Detect which cell encompasses the target text, then output its [X, Y] center coordinate. 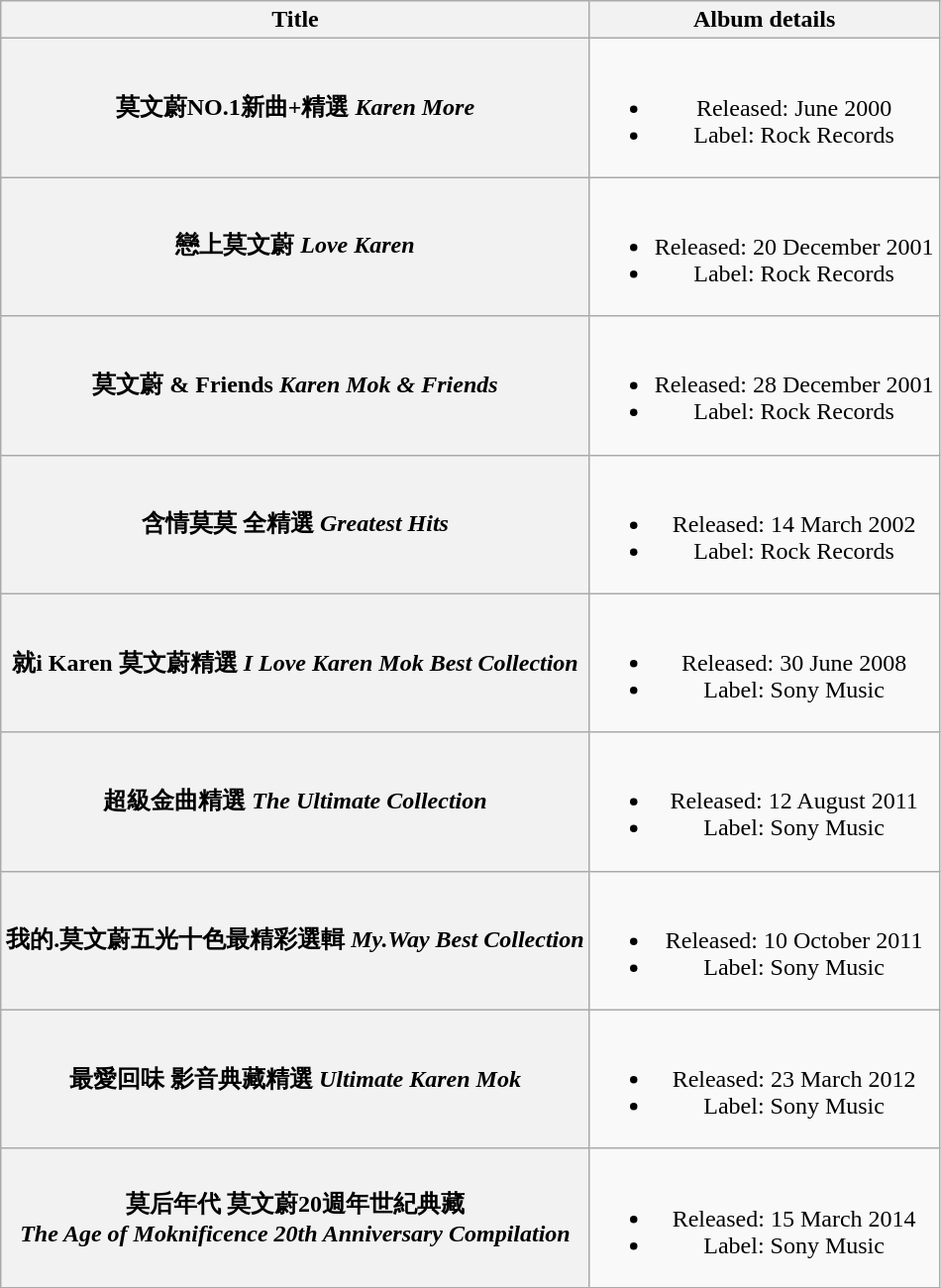
Released: June 2000Label: Rock Records [765, 108]
Released: 23 March 2012Label: Sony Music [765, 1079]
我的.莫文蔚五光十色最精彩選輯 My.Way Best Collection [295, 940]
就i Karen 莫文蔚精選 I Love Karen Mok Best Collection [295, 663]
含情莫莫 全精選 Greatest Hits [295, 524]
Released: 12 August 2011Label: Sony Music [765, 802]
Released: 28 December 2001Label: Rock Records [765, 385]
Title [295, 20]
Released: 30 June 2008Label: Sony Music [765, 663]
Released: 20 December 2001Label: Rock Records [765, 247]
Released: 10 October 2011Label: Sony Music [765, 940]
莫文蔚NO.1新曲+精選 Karen More [295, 108]
莫后年代 莫文蔚20週年世紀典藏The Age of Moknificence 20th Anniversary Compilation [295, 1218]
Released: 14 March 2002Label: Rock Records [765, 524]
戀上莫文蔚 Love Karen [295, 247]
莫文蔚 & Friends Karen Mok & Friends [295, 385]
最愛回味 影音典藏精選 Ultimate Karen Mok [295, 1079]
Album details [765, 20]
Released: 15 March 2014Label: Sony Music [765, 1218]
超級金曲精選 The Ultimate Collection [295, 802]
